For the text-containing cell, return its midpoint in [x, y] coordinate format. 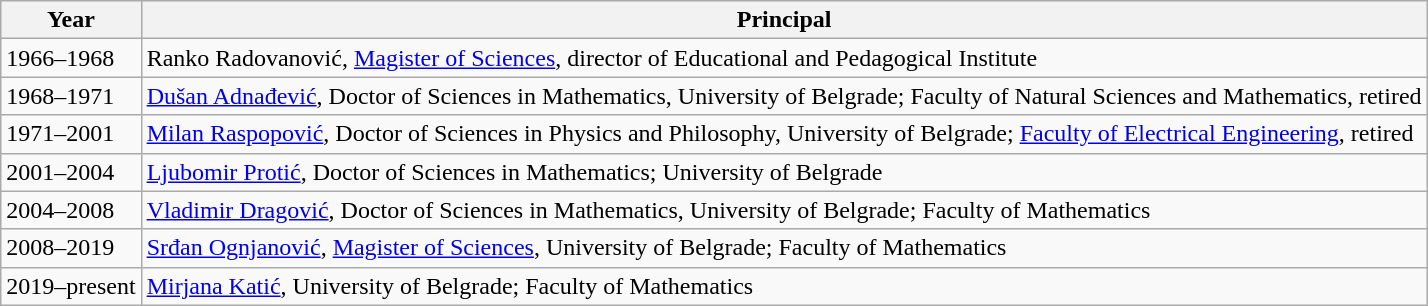
2008–2019 [71, 248]
Ranko Radovanović, Magister of Sciences, director of Educational and Pedagogical Institute [784, 58]
Vladimir Dragović, Doctor of Sciences in Mathematics, University of Belgrade; Faculty of Mathematics [784, 210]
1966–1968 [71, 58]
Mirjana Katić, University of Belgrade; Faculty of Mathematics [784, 286]
2019–present [71, 286]
2004–2008 [71, 210]
2001–2004 [71, 172]
Srđan Ognjanović, Magister of Sciences, University of Belgrade; Faculty of Mathematics [784, 248]
1971–2001 [71, 134]
Dušan Adnađević, Doctor of Sciences in Mathematics, University of Belgrade; Faculty of Natural Sciences and Mathematics, retired [784, 96]
Principal [784, 20]
Milan Raspopović, Doctor of Sciences in Physics and Philosophy, University of Belgrade; Faculty of Electrical Engineering, retired [784, 134]
Ljubomir Protić, Doctor of Sciences in Mathematics; University of Belgrade [784, 172]
Year [71, 20]
1968–1971 [71, 96]
